Search for the cell housing the specified text and yield its [x, y] center coordinate. 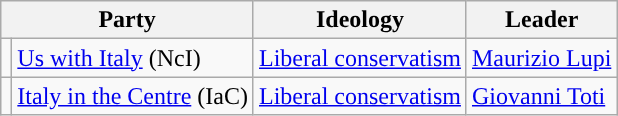
Italy in the Centre (IaC) [133, 96]
Maurizio Lupi [541, 58]
Ideology [360, 20]
Us with Italy (NcI) [133, 58]
Giovanni Toti [541, 96]
Party [128, 20]
Leader [541, 20]
